From the cell containing the given text, extract its center point as [X, Y] coordinate. 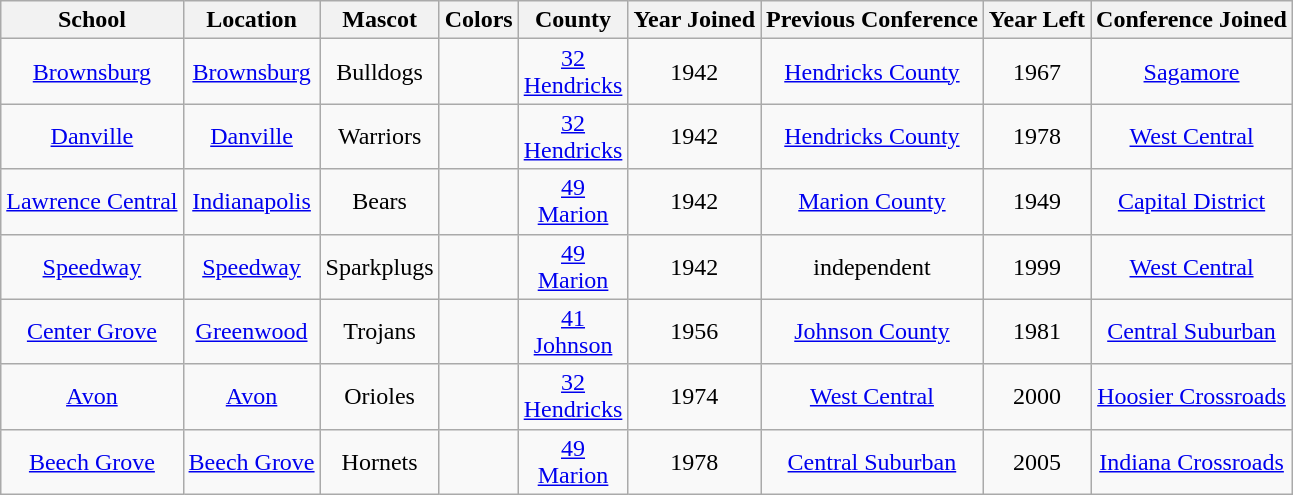
Indiana Crossroads [1192, 462]
Sparkplugs [380, 266]
County [573, 20]
Capital District [1192, 202]
Mascot [380, 20]
Sagamore [1192, 72]
Center Grove [92, 332]
2005 [1036, 462]
1956 [694, 332]
1974 [694, 396]
1967 [1036, 72]
Hornets [380, 462]
Warriors [380, 136]
School [92, 20]
Trojans [380, 332]
Marion County [872, 202]
1981 [1036, 332]
Lawrence Central [92, 202]
1999 [1036, 266]
Bulldogs [380, 72]
Greenwood [252, 332]
2000 [1036, 396]
41 Johnson [573, 332]
Year Joined [694, 20]
Year Left [1036, 20]
Johnson County [872, 332]
Colors [478, 20]
Bears [380, 202]
independent [872, 266]
Location [252, 20]
1949 [1036, 202]
Hoosier Crossroads [1192, 396]
Orioles [380, 396]
Indianapolis [252, 202]
Previous Conference [872, 20]
Conference Joined [1192, 20]
